Find where the given text appears and provide that cell's center as (X, Y) coordinate. 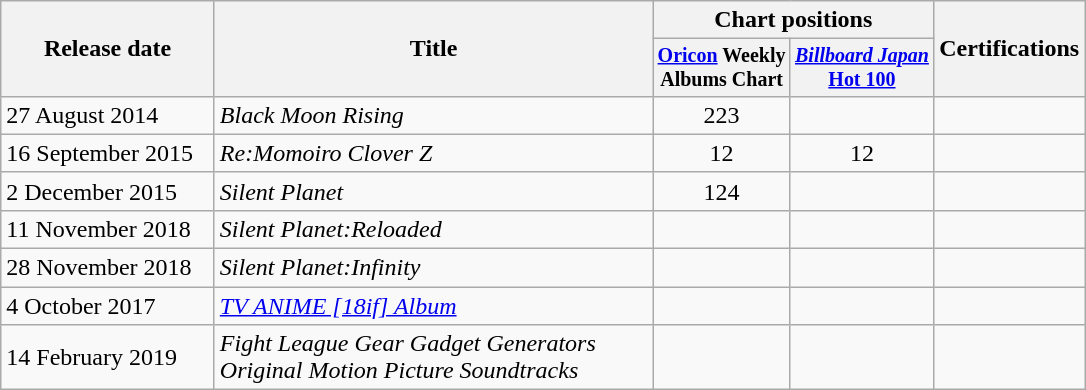
223 (722, 115)
Title (434, 49)
Re:Momoiro Clover Z (434, 153)
2 December 2015 (108, 191)
Silent Planet (434, 191)
4 October 2017 (108, 306)
Silent Planet:Reloaded (434, 229)
Chart positions (794, 20)
11 November 2018 (108, 229)
Silent Planet:Infinity (434, 268)
14 February 2019 (108, 358)
124 (722, 191)
Release date (108, 49)
Billboard JapanHot 100 (862, 68)
TV ANIME [18if] Album (434, 306)
27 August 2014 (108, 115)
16 September 2015 (108, 153)
28 November 2018 (108, 268)
Certifications (1010, 49)
Oricon WeeklyAlbums Chart (722, 68)
Fight League Gear Gadget Generators Original Motion Picture Soundtracks (434, 358)
Black Moon Rising (434, 115)
